Capture the cell that displays the provided text and extract its (x, y) central coordinate. 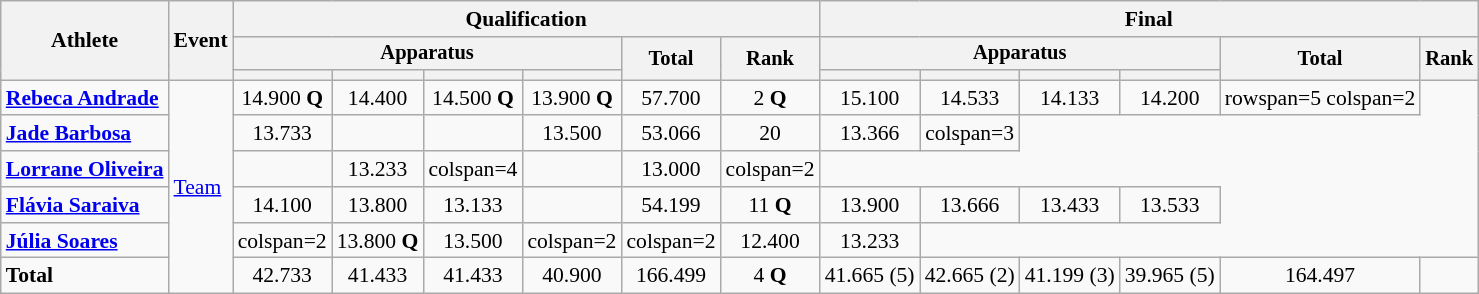
Event (201, 40)
164.497 (1320, 276)
rowspan=5 colspan=2 (1320, 98)
166.499 (670, 276)
4 Q (770, 276)
12.400 (770, 241)
39.965 (5) (1170, 276)
14.533 (970, 98)
42.733 (282, 276)
13.733 (282, 134)
Lorrane Oliveira (85, 169)
11 Q (770, 205)
20 (770, 134)
colspan=4 (472, 169)
15.100 (870, 98)
13.000 (670, 169)
Final (1149, 19)
41.665 (5) (870, 276)
colspan=3 (970, 134)
41.199 (3) (1070, 276)
14.500 Q (472, 98)
14.100 (282, 205)
Flávia Saraiva (85, 205)
13.133 (472, 205)
13.433 (1070, 205)
13.900 Q (572, 98)
13.900 (870, 205)
13.666 (970, 205)
13.800 (378, 205)
53.066 (670, 134)
54.199 (670, 205)
14.900 Q (282, 98)
Qualification (526, 19)
13.800 Q (378, 241)
57.700 (670, 98)
13.533 (1170, 205)
14.133 (1070, 98)
Athlete (85, 40)
2 Q (770, 98)
13.366 (870, 134)
Júlia Soares (85, 241)
Jade Barbosa (85, 134)
14.200 (1170, 98)
Team (201, 187)
14.400 (378, 98)
42.665 (2) (970, 276)
40.900 (572, 276)
Rebeca Andrade (85, 98)
